Identify which cell holds the provided text, then report its [X, Y] central coordinate. 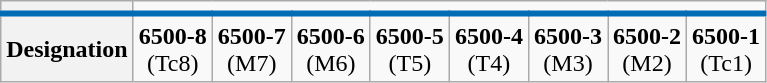
6500-6(M6) [330, 48]
6500-5(T5) [410, 48]
6500-7(M7) [252, 48]
Designation [67, 48]
6500-2(M2) [648, 48]
6500-1(Tc1) [726, 48]
6500-3(M3) [568, 48]
6500-4(T4) [488, 48]
6500-8(Tc8) [172, 48]
